Pinpoint the cell where the given text exists, returning its [X, Y] midpoint coordinate. 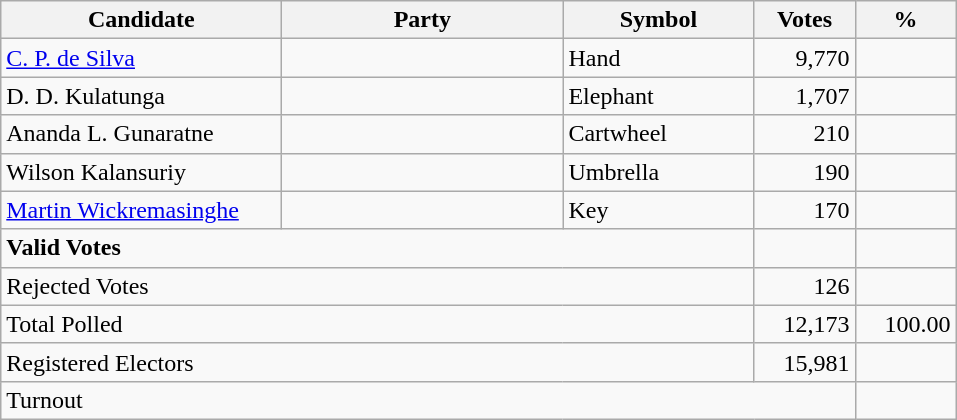
Registered Electors [378, 362]
Key [658, 210]
Turnout [428, 400]
D. D. Kulatunga [142, 96]
100.00 [906, 324]
126 [804, 286]
Cartwheel [658, 134]
Total Polled [378, 324]
Martin Wickremasinghe [142, 210]
15,981 [804, 362]
Party [422, 20]
9,770 [804, 58]
Elephant [658, 96]
Rejected Votes [378, 286]
Candidate [142, 20]
Valid Votes [378, 248]
Symbol [658, 20]
C. P. de Silva [142, 58]
12,173 [804, 324]
Umbrella [658, 172]
210 [804, 134]
1,707 [804, 96]
Ananda L. Gunaratne [142, 134]
Hand [658, 58]
% [906, 20]
190 [804, 172]
Wilson Kalansuriy [142, 172]
170 [804, 210]
Votes [804, 20]
